Return the [x, y] coordinate for the center point of the cell that contains the specified text.  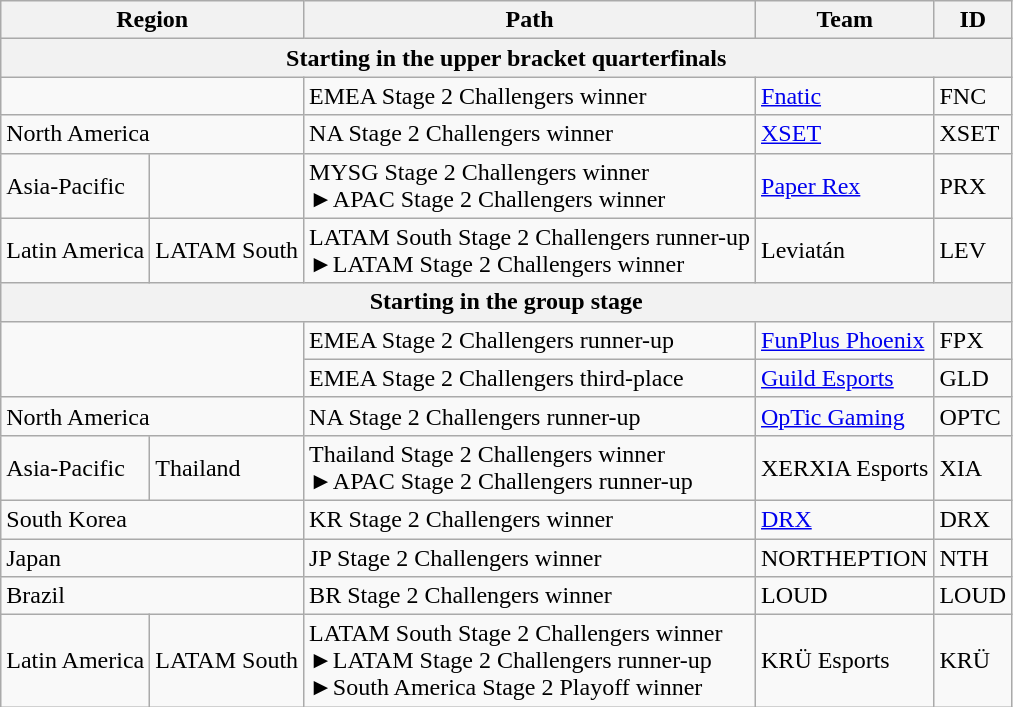
XERXIA Esports [845, 468]
Starting in the group stage [506, 302]
XIA [973, 468]
NTH [973, 557]
MYSG Stage 2 Challengers winner►APAC Stage 2 Challengers winner [530, 186]
Brazil [152, 596]
LATAM South Stage 2 Challengers runner-up►LATAM Stage 2 Challengers winner [530, 250]
Japan [152, 557]
GLD [973, 378]
BR Stage 2 Challengers winner [530, 596]
KR Stage 2 Challengers winner [530, 519]
LATAM South Stage 2 Challengers winner►LATAM Stage 2 Challengers runner-up►South America Stage 2 Playoff winner [530, 661]
Region [152, 20]
PRX [973, 186]
FunPlus Phoenix [845, 340]
South Korea [152, 519]
Fnatic [845, 96]
ID [973, 20]
EMEA Stage 2 Challengers runner-up [530, 340]
OPTC [973, 416]
JP Stage 2 Challengers winner [530, 557]
EMEA Stage 2 Challengers winner [530, 96]
LEV [973, 250]
Leviatán [845, 250]
Guild Esports [845, 378]
NA Stage 2 Challengers runner-up [530, 416]
Starting in the upper bracket quarterfinals [506, 58]
OpTic Gaming [845, 416]
EMEA Stage 2 Challengers third-place [530, 378]
FPX [973, 340]
NORTHEPTION [845, 557]
KRÜ [973, 661]
Paper Rex [845, 186]
FNC [973, 96]
Thailand Stage 2 Challengers winner►APAC Stage 2 Challengers runner-up [530, 468]
NA Stage 2 Challengers winner [530, 134]
Team [845, 20]
Thailand [227, 468]
Path [530, 20]
KRÜ Esports [845, 661]
